Find where the given text appears and provide that cell's center as [X, Y] coordinate. 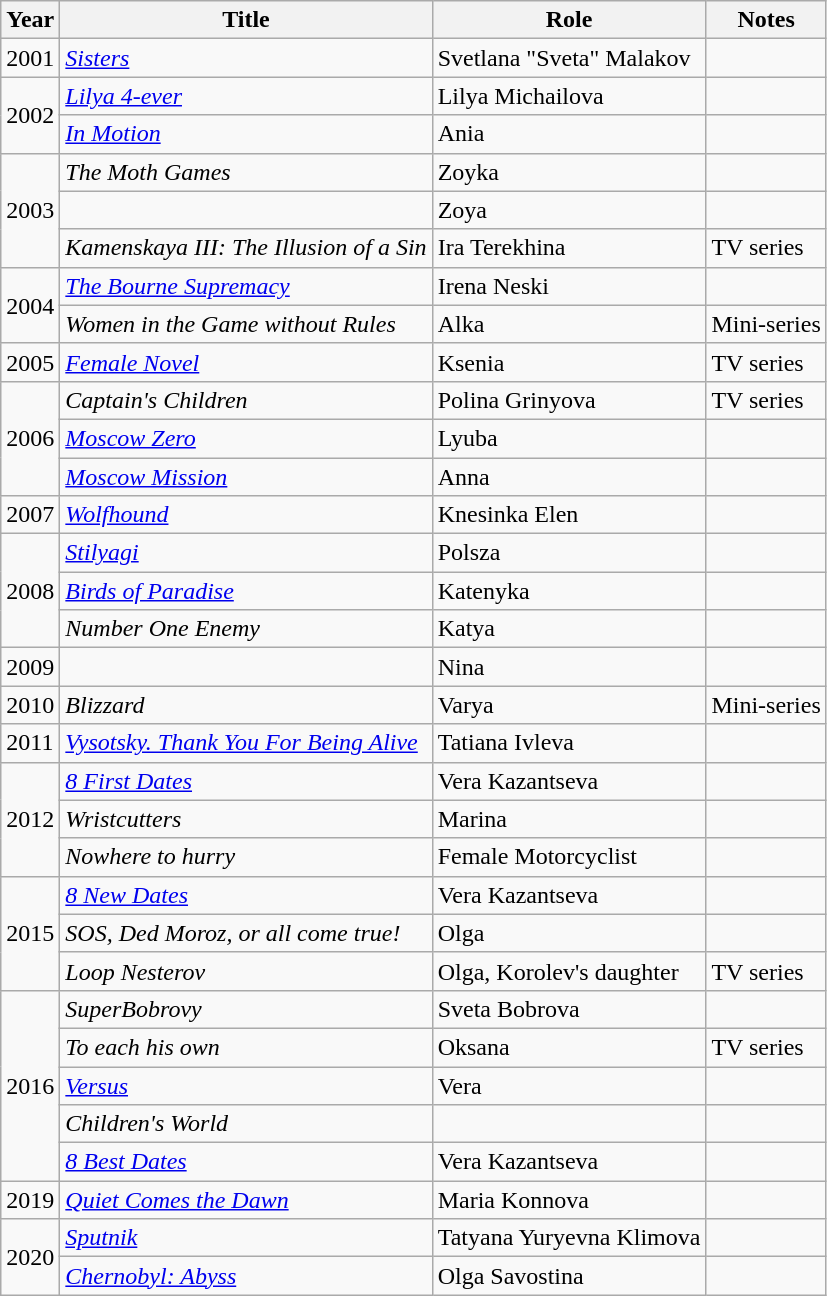
Role [569, 20]
Number One Enemy [246, 629]
Women in the Game without Rules [246, 324]
2011 [30, 743]
Captain's Children [246, 400]
Nowhere to hurry [246, 857]
8 First Dates [246, 781]
Title [246, 20]
2001 [30, 58]
Zoyka [569, 172]
2012 [30, 819]
Olga [569, 933]
Svetlana "Sveta" Malakov [569, 58]
The Moth Games [246, 172]
2015 [30, 933]
Year [30, 20]
Female Motorcyclist [569, 857]
Oksana [569, 1047]
Katya [569, 629]
Quiet Comes the Dawn [246, 1200]
Loop Nesterov [246, 971]
Zoya [569, 210]
Blizzard [246, 705]
Olga, Korolev's daughter [569, 971]
Notes [766, 20]
Tatiana Ivleva [569, 743]
Alka [569, 324]
Female Novel [246, 362]
Knesinka Elen [569, 515]
Tatyana Yuryevna Klimova [569, 1238]
Polsza [569, 553]
Lilya Michailova [569, 96]
2019 [30, 1200]
Vysotsky. Thank You For Being Alive [246, 743]
Children's World [246, 1124]
Wolfhound [246, 515]
Ksenia [569, 362]
Irena Neski [569, 286]
Ania [569, 134]
2003 [30, 210]
Ira Terekhina [569, 248]
2006 [30, 438]
Nina [569, 667]
SuperBobrovy [246, 1009]
The Bourne Supremacy [246, 286]
2020 [30, 1257]
Sputnik [246, 1238]
Vera [569, 1085]
8 Best Dates [246, 1162]
2010 [30, 705]
Varya [569, 705]
Marina [569, 819]
Kamenskaya III: The Illusion of a Sin [246, 248]
2016 [30, 1085]
2005 [30, 362]
Moscow Zero [246, 438]
Stilyagi [246, 553]
8 New Dates [246, 895]
Maria Konnova [569, 1200]
Polina Grinyova [569, 400]
Sveta Bobrova [569, 1009]
Birds of Paradise [246, 591]
Anna [569, 477]
To each his own [246, 1047]
2004 [30, 305]
2002 [30, 115]
Sisters [246, 58]
Lilya 4-ever [246, 96]
Versus [246, 1085]
Wristcutters [246, 819]
Lyuba [569, 438]
2008 [30, 591]
2007 [30, 515]
2009 [30, 667]
Olga Savostina [569, 1276]
SOS, Ded Moroz, or all come true! [246, 933]
Katenyka [569, 591]
Moscow Mission [246, 477]
In Motion [246, 134]
Chernobyl: Abyss [246, 1276]
